Extract the (X, Y) coordinate from the center of the cell holding the provided text.  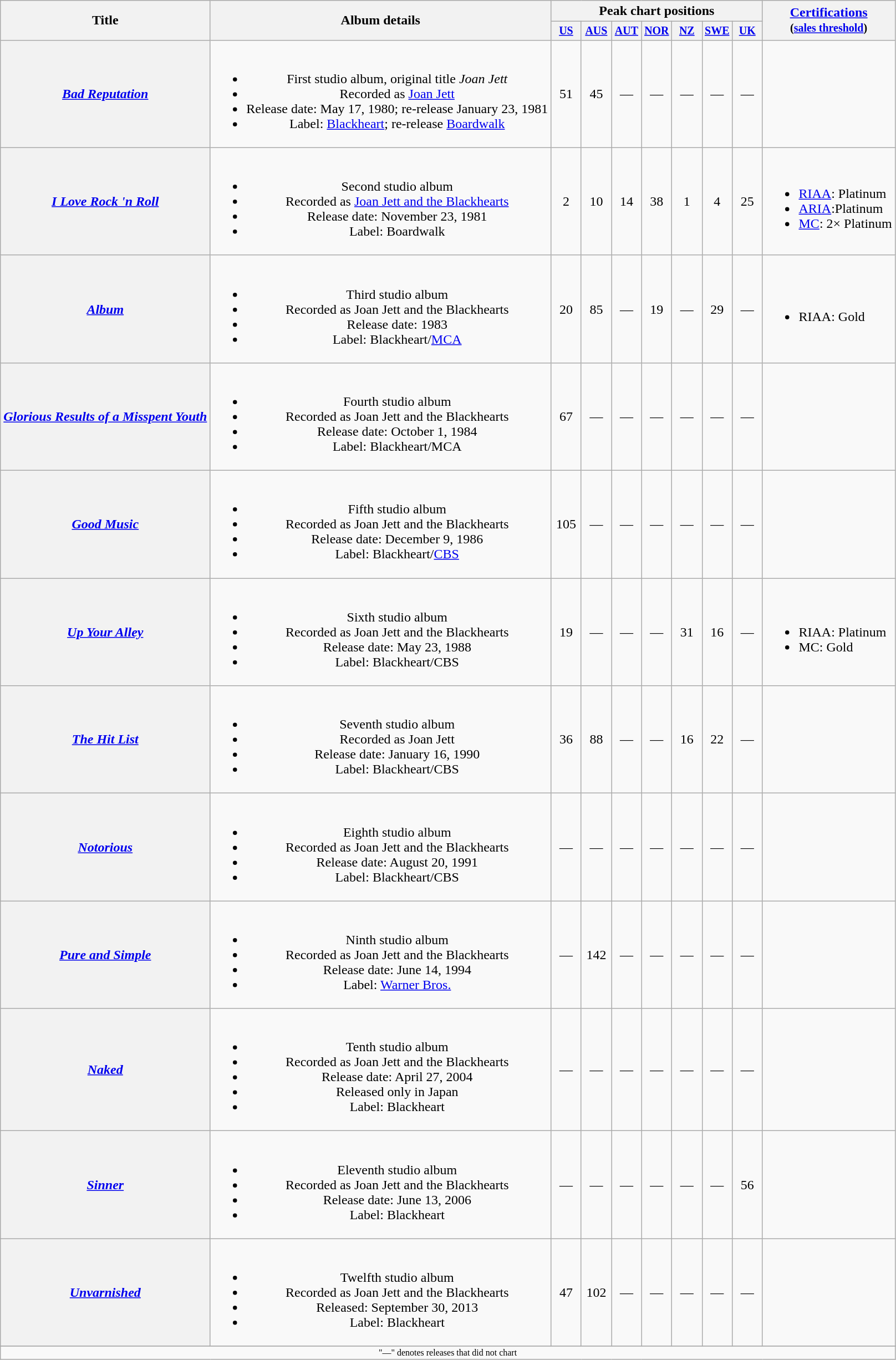
Glorious Results of a Misspent Youth (105, 416)
Title (105, 21)
NZ (687, 31)
Third studio albumRecorded as Joan Jett and the BlackheartsRelease date: 1983Label: Blackheart/MCA (380, 309)
Twelfth studio albumRecorded as Joan Jett and the BlackheartsReleased: September 30, 2013Label: Blackheart (380, 1292)
RIAA: PlatinumARIA:PlatinumMC: 2× Platinum (828, 201)
AUS (596, 31)
1 (687, 201)
45 (596, 94)
20 (566, 309)
RIAA: PlatinumMC: Gold (828, 632)
I Love Rock 'n Roll (105, 201)
88 (596, 740)
67 (566, 416)
36 (566, 740)
Pure and Simple (105, 955)
25 (747, 201)
Sixth studio albumRecorded as Joan Jett and the BlackheartsRelease date: May 23, 1988Label: Blackheart/CBS (380, 632)
Bad Reputation (105, 94)
85 (596, 309)
105 (566, 524)
Peak chart positions (656, 11)
102 (596, 1292)
"—" denotes releases that did not chart (448, 1353)
142 (596, 955)
Certifications(sales threshold) (828, 21)
51 (566, 94)
Second studio albumRecorded as Joan Jett and the BlackheartsRelease date: November 23, 1981Label: Boardwalk (380, 201)
Seventh studio albumRecorded as Joan JettRelease date: January 16, 1990Label: Blackheart/CBS (380, 740)
Notorious (105, 847)
Good Music (105, 524)
NOR (656, 31)
Tenth studio albumRecorded as Joan Jett and the BlackheartsRelease date: April 27, 2004Released only in JapanLabel: Blackheart (380, 1070)
31 (687, 632)
Album details (380, 21)
56 (747, 1185)
2 (566, 201)
Eleventh studio albumRecorded as Joan Jett and the BlackheartsRelease date: June 13, 2006Label: Blackheart (380, 1185)
14 (627, 201)
RIAA: Gold (828, 309)
UK (747, 31)
4 (717, 201)
The Hit List (105, 740)
Naked (105, 1070)
38 (656, 201)
Fifth studio albumRecorded as Joan Jett and the BlackheartsRelease date: December 9, 1986Label: Blackheart/CBS (380, 524)
Up Your Alley (105, 632)
29 (717, 309)
Album (105, 309)
47 (566, 1292)
22 (717, 740)
AUT (627, 31)
US (566, 31)
SWE (717, 31)
Ninth studio albumRecorded as Joan Jett and the BlackheartsRelease date: June 14, 1994Label: Warner Bros. (380, 955)
10 (596, 201)
Unvarnished (105, 1292)
Eighth studio albumRecorded as Joan Jett and the BlackheartsRelease date: August 20, 1991Label: Blackheart/CBS (380, 847)
Sinner (105, 1185)
Fourth studio albumRecorded as Joan Jett and the BlackheartsRelease date: October 1, 1984Label: Blackheart/MCA (380, 416)
